Return the [X, Y] coordinate for the center point of the cell that contains the specified text.  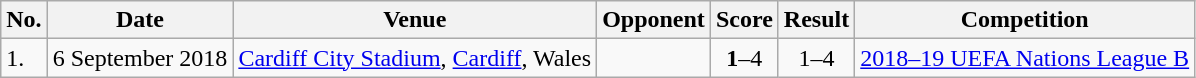
Date [140, 20]
2018–19 UEFA Nations League B [1025, 58]
1. [24, 58]
No. [24, 20]
6 September 2018 [140, 58]
Result [816, 20]
Cardiff City Stadium, Cardiff, Wales [415, 58]
Opponent [654, 20]
Venue [415, 20]
Score [744, 20]
Competition [1025, 20]
